Find where the given text appears and provide that cell's center as [x, y] coordinate. 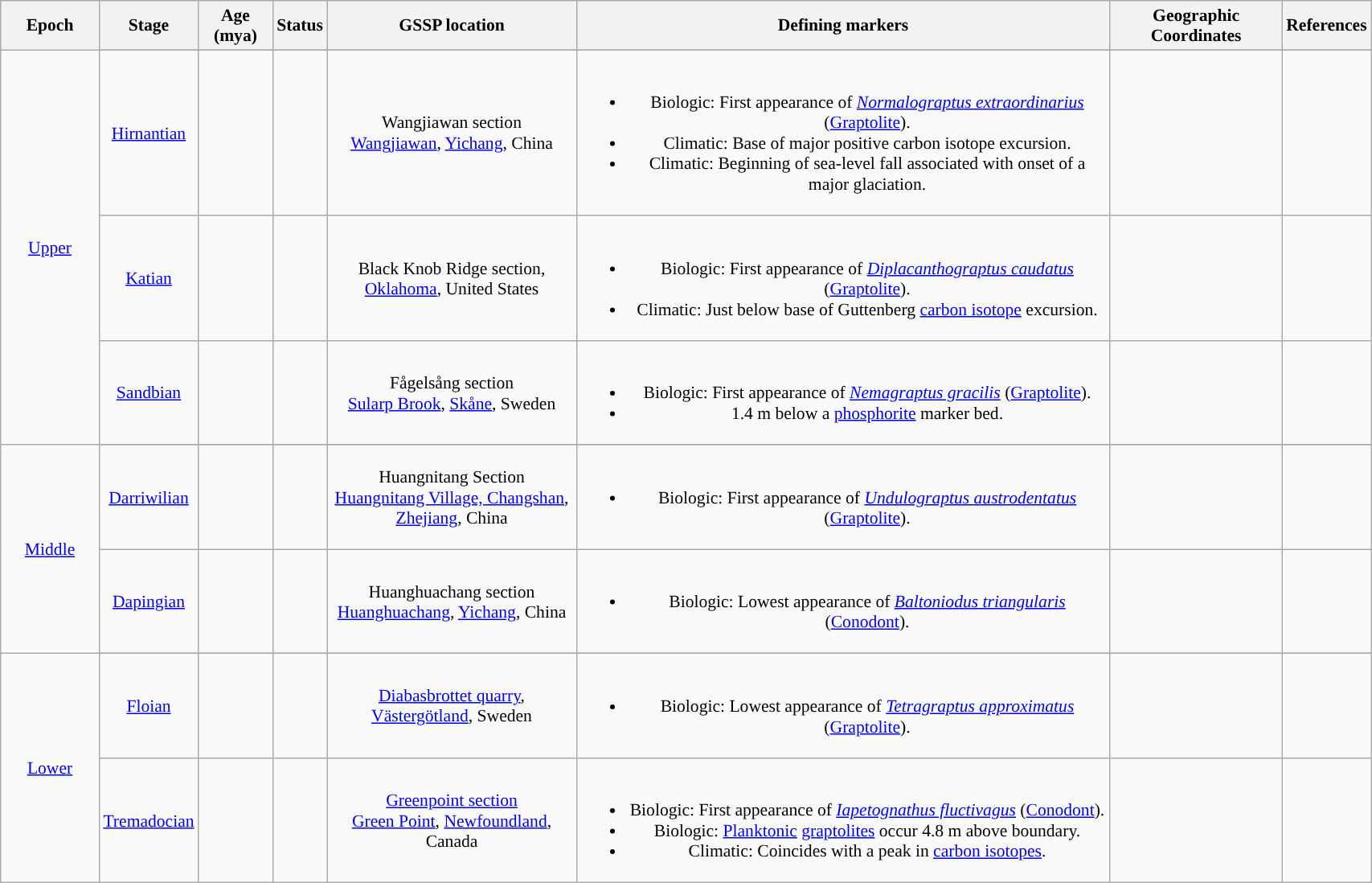
Huangnitang SectionHuangnitang Village, Changshan, Zhejiang, China [452, 498]
Katian [148, 278]
Lower [50, 769]
GSSP location [452, 26]
Dapingian [148, 602]
Upper [50, 248]
Defining markers [843, 26]
Diabasbrottet quarry,Västergötland, Sweden [452, 706]
Biologic: Lowest appearance of Baltoniodus triangularis (Conodont). [843, 602]
Epoch [50, 26]
Huanghuachang sectionHuanghuachang, Yichang, China [452, 602]
Darriwilian [148, 498]
Biologic: Lowest appearance of Tetragraptus approximatus (Graptolite). [843, 706]
Biologic: First appearance of Undulograptus austrodentatus (Graptolite). [843, 498]
Geographic Coordinates [1196, 26]
Biologic: First appearance of Nemagraptus gracilis (Graptolite).1.4 m below a phosphorite marker bed. [843, 393]
Hirnantian [148, 133]
Age (mya) [236, 26]
Greenpoint sectionGreen Point, Newfoundland, Canada [452, 820]
Status [300, 26]
Biologic: First appearance of Diplacanthograptus caudatus (Graptolite).Climatic: Just below base of Guttenberg carbon isotope excursion. [843, 278]
References [1326, 26]
Floian [148, 706]
Sandbian [148, 393]
Middle [50, 550]
Tremadocian [148, 820]
Fågelsång sectionSularp Brook, Skåne, Sweden [452, 393]
Black Knob Ridge section,Oklahoma, United States [452, 278]
Stage [148, 26]
Wangjiawan sectionWangjiawan, Yichang, China [452, 133]
